Detect which cell encompasses the target text, then output its [X, Y] center coordinate. 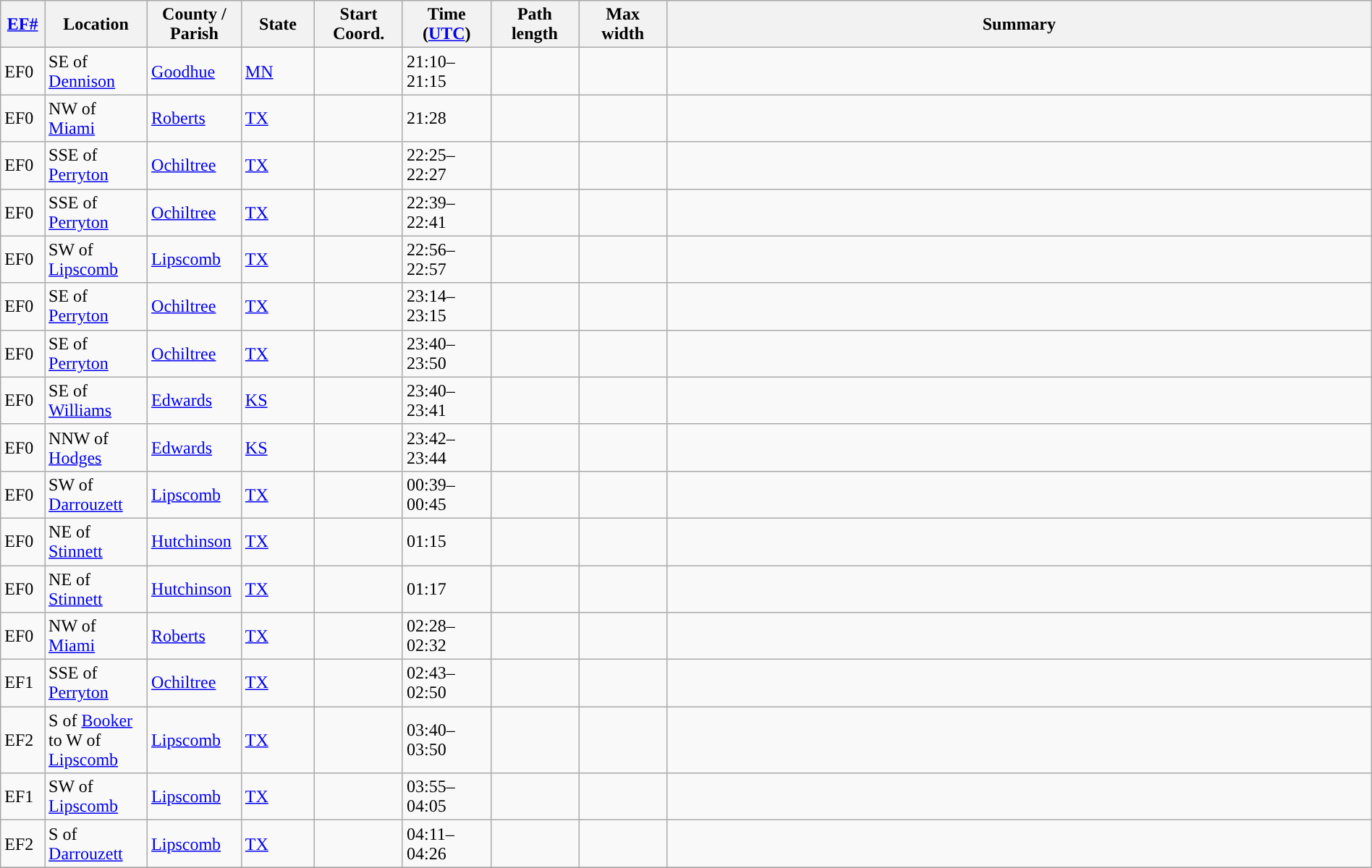
02:43–02:50 [446, 683]
00:39–00:45 [446, 495]
04:11–04:26 [446, 843]
02:28–02:32 [446, 637]
23:14–23:15 [446, 307]
S of Darrouzett [96, 843]
21:10–21:15 [446, 71]
23:40–23:41 [446, 401]
County / Parish [195, 25]
SE of Dennison [96, 71]
01:17 [446, 589]
MN [278, 71]
01:15 [446, 541]
Summary [1019, 25]
Max width [623, 25]
21:28 [446, 119]
23:42–23:44 [446, 447]
Time (UTC) [446, 25]
NNW of Hodges [96, 447]
EF# [23, 25]
23:40–23:50 [446, 353]
S of Booker to W of Lipscomb [96, 740]
22:25–22:27 [446, 165]
03:55–04:05 [446, 797]
Location [96, 25]
03:40–03:50 [446, 740]
SE of Williams [96, 401]
Path length [535, 25]
22:56–22:57 [446, 259]
Goodhue [195, 71]
SW of Darrouzett [96, 495]
22:39–22:41 [446, 213]
Start Coord. [359, 25]
State [278, 25]
